Detect which cell encompasses the target text, then output its (x, y) center coordinate. 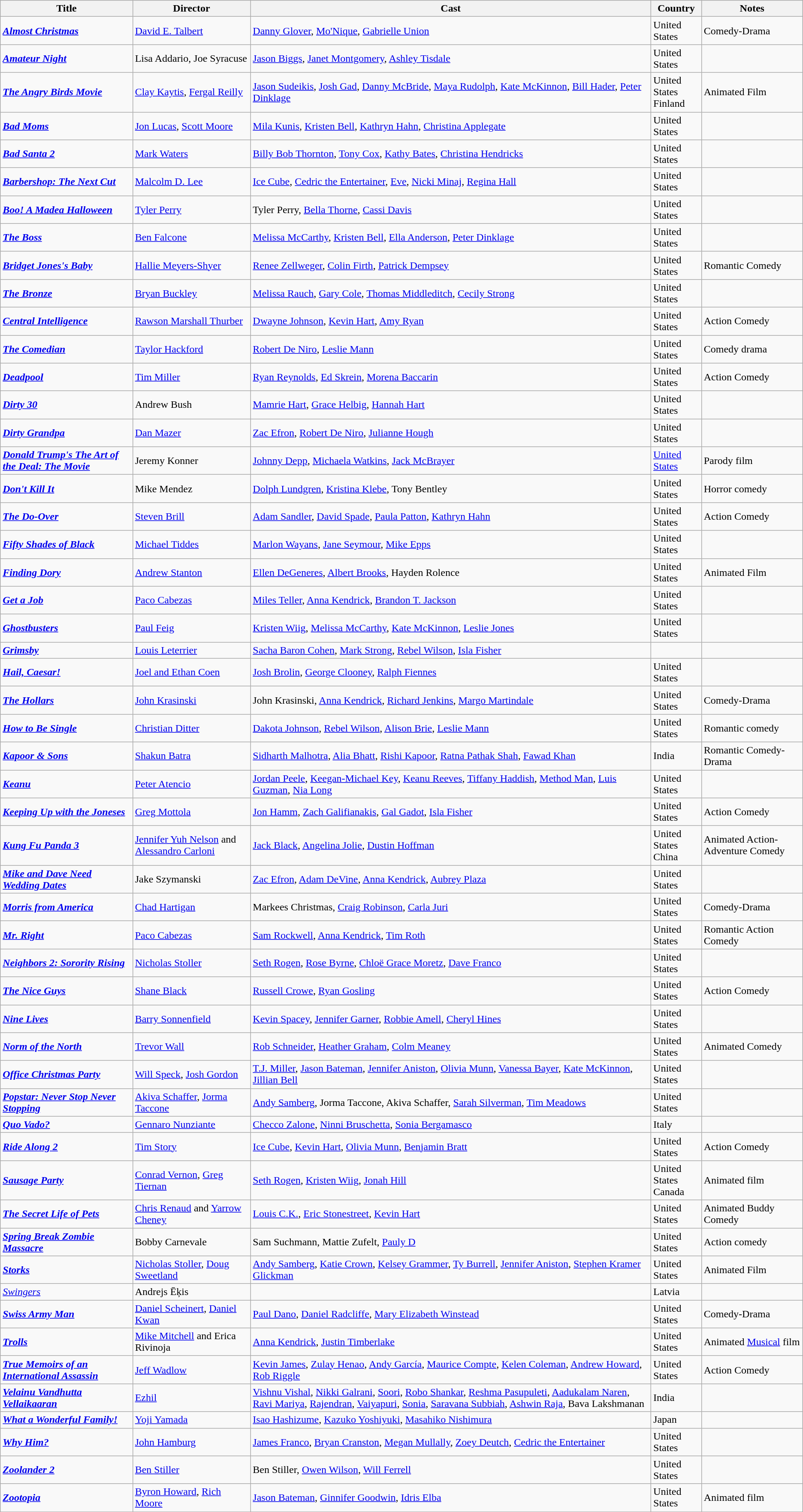
Ben Stiller (191, 1470)
Romantic Comedy-Drama (752, 756)
Dolph Lundgren, Kristina Klebe, Tony Bentley (451, 489)
Spring Break Zombie Massacre (66, 1242)
Andrew Bush (191, 405)
Shane Black (191, 991)
Christian Ditter (191, 728)
True Memoirs of an International Assassin (66, 1370)
Jack Black, Angelina Jolie, Dustin Hoffman (451, 846)
Ghostbusters (66, 628)
Rawson Marshall Thurber (191, 321)
Yoji Yamada (191, 1420)
Kevin James, Zulay Henao, Andy García, Maurice Compte, Kelen Coleman, Andrew Howard, Rob Riggle (451, 1370)
What a Wonderful Family! (66, 1420)
Louis Leterrier (191, 650)
Donald Trump's The Art of the Deal: The Movie (66, 461)
Billy Bob Thornton, Tony Cox, Kathy Bates, Christina Hendricks (451, 154)
Popstar: Never Stop Never Stopping (66, 1102)
John Krasinski (191, 700)
Taylor Hackford (191, 349)
Checco Zalone, Ninni Bruschetta, Sonia Bergamasco (451, 1124)
Hallie Meyers-Shyer (191, 265)
Ellen DeGeneres, Albert Brooks, Hayden Rolence (451, 572)
Andrejs Ēķis (191, 1292)
Peter Atencio (191, 784)
United StatesChina (676, 846)
Morris from America (66, 907)
Louis C.K., Eric Stonestreet, Kevin Hart (451, 1214)
Will Speck, Josh Gordon (191, 1075)
Latvia (676, 1292)
Romantic Comedy (752, 265)
Zac Efron, Robert De Niro, Julianne Hough (451, 433)
Quo Vado? (66, 1124)
Bobby Carnevale (191, 1242)
United StatesFinland (676, 92)
Bad Moms (66, 126)
Andy Samberg, Katie Crown, Kelsey Grammer, Ty Burrell, Jennifer Aniston, Stephen Kramer Glickman (451, 1270)
Russell Crowe, Ryan Gosling (451, 991)
The Angry Birds Movie (66, 92)
David E. Talbert (191, 31)
Parody film (752, 461)
Get a Job (66, 600)
Ice Cube, Kevin Hart, Olivia Munn, Benjamin Bratt (451, 1147)
Trevor Wall (191, 1046)
Tim Miller (191, 377)
Jason Bateman, Ginnifer Goodwin, Idris Elba (451, 1497)
Daniel Scheinert, Daniel Kwan (191, 1314)
Central Intelligence (66, 321)
Jason Sudeikis, Josh Gad, Danny McBride, Maya Rudolph, Kate McKinnon, Bill Hader, Peter Dinklage (451, 92)
The Boss (66, 238)
Why Him? (66, 1442)
Japan (676, 1420)
Mike and Dave Need Wedding Dates (66, 879)
Storks (66, 1270)
Animated Musical film (752, 1342)
Jennifer Yuh Nelson and Alessandro Carloni (191, 846)
Clay Kaytis, Fergal Reilly (191, 92)
Tyler Perry, Bella Thorne, Cassi Davis (451, 209)
Miles Teller, Anna Kendrick, Brandon T. Jackson (451, 600)
Action comedy (752, 1242)
Michael Tiddes (191, 545)
Rob Schneider, Heather Graham, Colm Meaney (451, 1046)
Conrad Vernon, Greg Tiernan (191, 1180)
Adam Sandler, David Spade, Paula Patton, Kathryn Hahn (451, 516)
Ride Along 2 (66, 1147)
Jordan Peele, Keegan-Michael Key, Keanu Reeves, Tiffany Haddish, Method Man, Luis Guzman, Nia Long (451, 784)
Kevin Spacey, Jennifer Garner, Robbie Amell, Cheryl Hines (451, 1019)
Boo! A Madea Halloween (66, 209)
Andrew Stanton (191, 572)
Isao Hashizume, Kazuko Yoshiyuki, Masahiko Nishimura (451, 1420)
Danny Glover, Mo'Nique, Gabrielle Union (451, 31)
Animated Comedy (752, 1046)
Dirty 30 (66, 405)
Chris Renaud and Yarrow Cheney (191, 1214)
Chad Hartigan (191, 907)
Marlon Wayans, Jane Seymour, Mike Epps (451, 545)
Swingers (66, 1292)
Trolls (66, 1342)
Grimsby (66, 650)
Nine Lives (66, 1019)
Ben Falcone (191, 238)
Country (676, 9)
Dirty Grandpa (66, 433)
Finding Dory (66, 572)
Josh Brolin, George Clooney, Ralph Fiennes (451, 672)
Animated Buddy Comedy (752, 1214)
United StatesCanada (676, 1180)
Swiss Army Man (66, 1314)
Zac Efron, Adam DeVine, Anna Kendrick, Aubrey Plaza (451, 879)
Keanu (66, 784)
Nicholas Stoller (191, 963)
Lisa Addario, Joe Syracuse (191, 58)
John Hamburg (191, 1442)
Jake Szymanski (191, 879)
Gennaro Nunziante (191, 1124)
Jeff Wadlow (191, 1370)
Steven Brill (191, 516)
Sam Suchmann, Mattie Zufelt, Pauly D (451, 1242)
Italy (676, 1124)
Johnny Depp, Michaela Watkins, Jack McBrayer (451, 461)
Kapoor & Sons (66, 756)
Mila Kunis, Kristen Bell, Kathryn Hahn, Christina Applegate (451, 126)
Ice Cube, Cedric the Entertainer, Eve, Nicki Minaj, Regina Hall (451, 182)
Byron Howard, Rich Moore (191, 1497)
Jon Hamm, Zach Galifianakis, Gal Gadot, Isla Fisher (451, 812)
Andy Samberg, Jorma Taccone, Akiva Schaffer, Sarah Silverman, Tim Meadows (451, 1102)
Hail, Caesar! (66, 672)
Seth Rogen, Kristen Wiig, Jonah Hill (451, 1180)
Paul Dano, Daniel Radcliffe, Mary Elizabeth Winstead (451, 1314)
Jeremy Konner (191, 461)
Director (191, 9)
T.J. Miller, Jason Bateman, Jennifer Aniston, Olivia Munn, Vanessa Bayer, Kate McKinnon, Jillian Bell (451, 1075)
Velainu Vandhutta Vellaikaaran (66, 1398)
Joel and Ethan Coen (191, 672)
Bryan Buckley (191, 293)
Mike Mendez (191, 489)
Notes (752, 9)
Tyler Perry (191, 209)
Anna Kendrick, Justin Timberlake (451, 1342)
Barry Sonnenfield (191, 1019)
The Secret Life of Pets (66, 1214)
Romantic Action Comedy (752, 935)
Melissa McCarthy, Kristen Bell, Ella Anderson, Peter Dinklage (451, 238)
Tim Story (191, 1147)
Comedy drama (752, 349)
Don't Kill It (66, 489)
Kung Fu Panda 3 (66, 846)
Melissa Rauch, Gary Cole, Thomas Middleditch, Cecily Strong (451, 293)
Title (66, 9)
Sidharth Malhotra, Alia Bhatt, Rishi Kapoor, Ratna Pathak Shah, Fawad Khan (451, 756)
Zootopia (66, 1497)
Mr. Right (66, 935)
Keeping Up with the Joneses (66, 812)
Romantic comedy (752, 728)
Fifty Shades of Black (66, 545)
Neighbors 2: Sorority Rising (66, 963)
Shakun Batra (191, 756)
Deadpool (66, 377)
Almost Christmas (66, 31)
Seth Rogen, Rose Byrne, Chloë Grace Moretz, Dave Franco (451, 963)
Amateur Night (66, 58)
John Krasinski, Anna Kendrick, Richard Jenkins, Margo Martindale (451, 700)
Horror comedy (752, 489)
The Hollars (66, 700)
Renee Zellweger, Colin Firth, Patrick Dempsey (451, 265)
Dakota Johnson, Rebel Wilson, Alison Brie, Leslie Mann (451, 728)
Kristen Wiig, Melissa McCarthy, Kate McKinnon, Leslie Jones (451, 628)
Greg Mottola (191, 812)
Mike Mitchell and Erica Rivinoja (191, 1342)
Bridget Jones's Baby (66, 265)
Dwayne Johnson, Kevin Hart, Amy Ryan (451, 321)
The Nice Guys (66, 991)
Sam Rockwell, Anna Kendrick, Tim Roth (451, 935)
Malcolm D. Lee (191, 182)
Jon Lucas, Scott Moore (191, 126)
The Bronze (66, 293)
Zoolander 2 (66, 1470)
Ben Stiller, Owen Wilson, Will Ferrell (451, 1470)
Norm of the North (66, 1046)
Mamrie Hart, Grace Helbig, Hannah Hart (451, 405)
Cast (451, 9)
Akiva Schaffer, Jorma Taccone (191, 1102)
Sausage Party (66, 1180)
Office Christmas Party (66, 1075)
Mark Waters (191, 154)
Nicholas Stoller, Doug Sweetland (191, 1270)
James Franco, Bryan Cranston, Megan Mullally, Zoey Deutch, Cedric the Entertainer (451, 1442)
Markees Christmas, Craig Robinson, Carla Juri (451, 907)
Animated Action-Adventure Comedy (752, 846)
Dan Mazer (191, 433)
Ryan Reynolds, Ed Skrein, Morena Baccarin (451, 377)
Bad Santa 2 (66, 154)
Robert De Niro, Leslie Mann (451, 349)
Barbershop: The Next Cut (66, 182)
Sacha Baron Cohen, Mark Strong, Rebel Wilson, Isla Fisher (451, 650)
The Comedian (66, 349)
The Do-Over (66, 516)
Paul Feig (191, 628)
How to Be Single (66, 728)
Jason Biggs, Janet Montgomery, Ashley Tisdale (451, 58)
Ezhil (191, 1398)
